Detect which cell encompasses the target text, then output its [x, y] center coordinate. 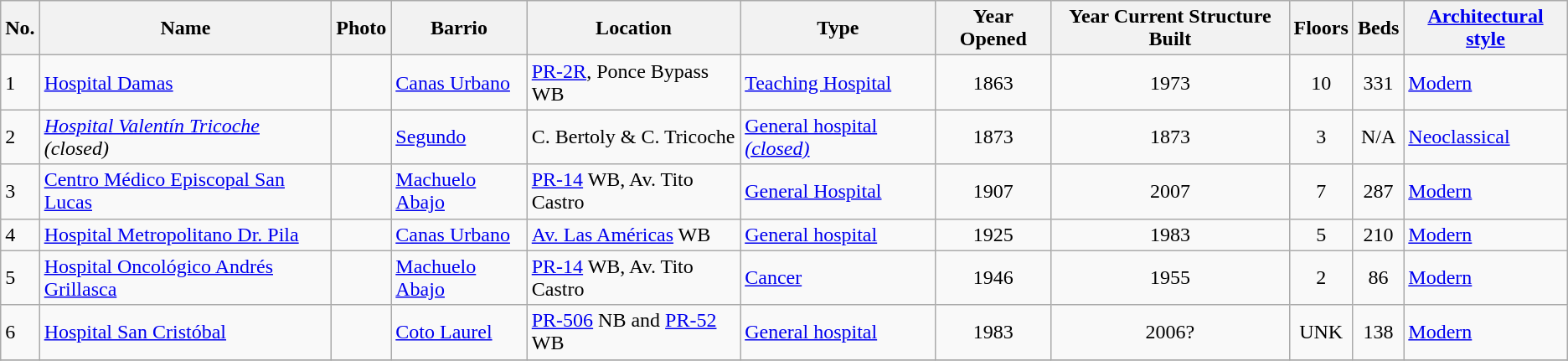
Beds [1378, 28]
Floors [1321, 28]
Hospital Metropolitano Dr. Pila [186, 235]
1946 [993, 278]
Architectural style [1486, 28]
138 [1378, 332]
PR-2R, Ponce Bypass WB [633, 82]
1973 [1170, 82]
Hospital Oncológico Andrés Grillasca [186, 278]
210 [1378, 235]
Year Opened [993, 28]
General hospital (closed) [838, 137]
Year Current Structure Built [1170, 28]
PR-506 NB and PR-52 WB [633, 332]
1863 [993, 82]
Location [633, 28]
7 [1321, 191]
1925 [993, 235]
Centro Médico Episcopal San Lucas [186, 191]
No. [20, 28]
Hospital Damas [186, 82]
General Hospital [838, 191]
Barrio [459, 28]
86 [1378, 278]
C. Bertoly & C. Tricoche [633, 137]
N/A [1378, 137]
6 [20, 332]
1955 [1170, 278]
Hospital Valentín Tricoche(closed) [186, 137]
Type [838, 28]
331 [1378, 82]
Neoclassical [1486, 137]
Photo [362, 28]
4 [20, 235]
10 [1321, 82]
Hospital San Cristóbal [186, 332]
Av. Las Américas WB [633, 235]
UNK [1321, 332]
Cancer [838, 278]
Segundo [459, 137]
Coto Laurel [459, 332]
Name [186, 28]
1 [20, 82]
287 [1378, 191]
2006? [1170, 332]
1907 [993, 191]
Teaching Hospital [838, 82]
2007 [1170, 191]
